From the cell containing the given text, extract its center point as (X, Y) coordinate. 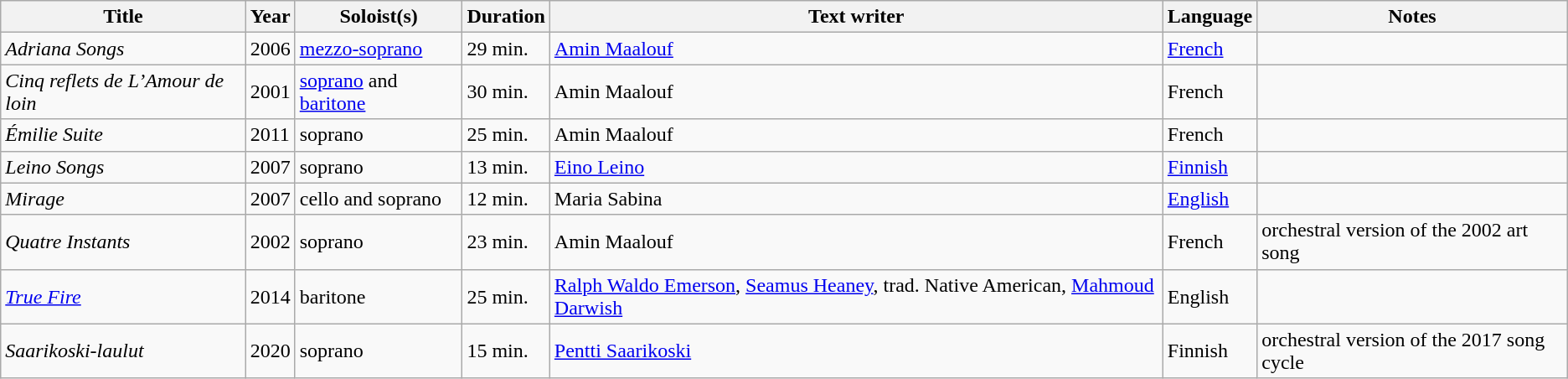
Soloist(s) (379, 17)
Adriana Songs (123, 49)
orchestral version of the 2002 art song (1412, 241)
Duration (506, 17)
Cinq reflets de L’Amour de loin (123, 92)
15 min. (506, 350)
2001 (270, 92)
mezzo-soprano (379, 49)
30 min. (506, 92)
Pentti Saarikoski (856, 350)
Quatre Instants (123, 241)
Saarikoski-laulut (123, 350)
Leino Songs (123, 167)
Title (123, 17)
Mirage (123, 199)
Émilie Suite (123, 135)
2002 (270, 241)
12 min. (506, 199)
29 min. (506, 49)
Ralph Waldo Emerson, Seamus Heaney, trad. Native American, Mahmoud Darwish (856, 297)
soprano and baritone (379, 92)
Year (270, 17)
Text writer (856, 17)
2006 (270, 49)
Maria Sabina (856, 199)
True Fire (123, 297)
Language (1210, 17)
orchestral version of the 2017 song cycle (1412, 350)
cello and soprano (379, 199)
baritone (379, 297)
2020 (270, 350)
23 min. (506, 241)
2014 (270, 297)
13 min. (506, 167)
2011 (270, 135)
Notes (1412, 17)
Eino Leino (856, 167)
